Scan for the cell matching the given text and deliver its [x, y] coordinate at center. 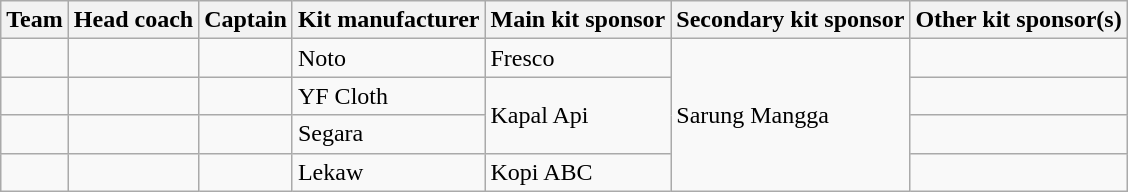
Segara [388, 134]
Noto [388, 58]
Captain [246, 20]
Kapal Api [578, 115]
YF Cloth [388, 96]
Lekaw [388, 172]
Head coach [133, 20]
Main kit sponsor [578, 20]
Other kit sponsor(s) [1018, 20]
Kopi ABC [578, 172]
Secondary kit sponsor [790, 20]
Fresco [578, 58]
Team [35, 20]
Kit manufacturer [388, 20]
Sarung Mangga [790, 115]
